Extract the [x, y] coordinate from the center of the cell holding the provided text.  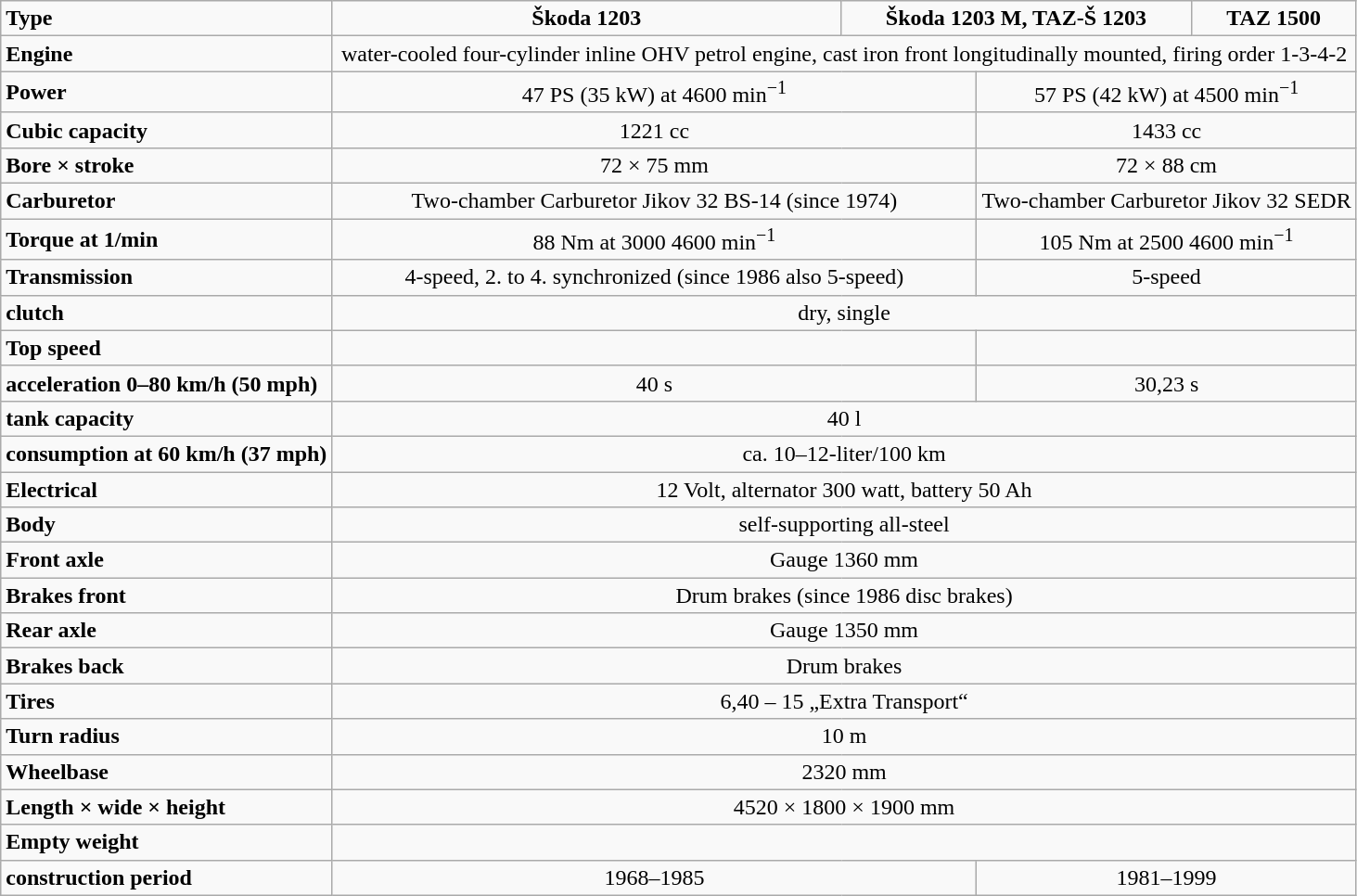
6,40 – 15 „Extra Transport“ [844, 701]
57 PS (42 kW) at 4500 min−1 [1167, 93]
self-supporting all-steel [844, 525]
construction period [167, 877]
Front axle [167, 560]
Two-chamber Carburetor Jikov 32 SEDR [1167, 201]
Top speed [167, 348]
105 Nm at 2500 4600 min−1 [1167, 239]
ca. 10–12-liter/100 km [844, 454]
Engine [167, 54]
acceleration 0–80 km/h (50 mph) [167, 383]
consumption at 60 km/h (37 mph) [167, 454]
40 s [655, 383]
Length × wide × height [167, 807]
water-cooled four-cylinder inline OHV petrol engine, cast iron front longitudinally mounted, firing order 1-3-4-2 [844, 54]
Body [167, 525]
Transmission [167, 277]
Škoda 1203 [586, 19]
Power [167, 93]
72 × 75 mm [655, 165]
4520 × 1800 × 1900 mm [844, 807]
Electrical [167, 490]
2320 mm [844, 772]
TAZ 1500 [1274, 19]
40 l [844, 418]
Torque at 1/min [167, 239]
1221 cc [655, 130]
Cubic capacity [167, 130]
Wheelbase [167, 772]
Škoda 1203 M, TAZ-Š 1203 [1017, 19]
4-speed, 2. to 4. synchronized (since 1986 also 5-speed) [655, 277]
Brakes back [167, 666]
30,23 s [1167, 383]
47 PS (35 kW) at 4600 min−1 [655, 93]
Drum brakes (since 1986 disc brakes) [844, 595]
10 m [844, 736]
Gauge 1350 mm [844, 631]
Brakes front [167, 595]
Bore × stroke [167, 165]
1981–1999 [1167, 877]
Gauge 1360 mm [844, 560]
12 Volt, alternator 300 watt, battery 50 Ah [844, 490]
5-speed [1167, 277]
Tires [167, 701]
1433 cc [1167, 130]
Two-chamber Carburetor Jikov 32 BS-14 (since 1974) [655, 201]
tank capacity [167, 418]
Empty weight [167, 842]
Drum brakes [844, 666]
dry, single [844, 313]
Carburetor [167, 201]
Type [167, 19]
1968–1985 [655, 877]
Rear axle [167, 631]
88 Nm at 3000 4600 min−1 [655, 239]
72 × 88 cm [1167, 165]
clutch [167, 313]
Turn radius [167, 736]
